Find where the given text appears and provide that cell's center as (X, Y) coordinate. 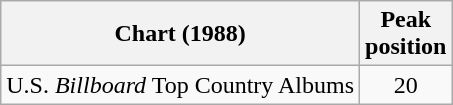
20 (406, 85)
Peakposition (406, 34)
U.S. Billboard Top Country Albums (180, 85)
Chart (1988) (180, 34)
